Detect which cell encompasses the target text, then output its [X, Y] center coordinate. 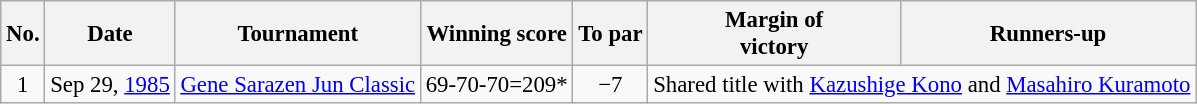
Tournament [298, 34]
To par [610, 34]
Gene Sarazen Jun Classic [298, 85]
1 [23, 85]
Date [110, 34]
Shared title with Kazushige Kono and Masahiro Kuramoto [922, 85]
Runners-up [1048, 34]
−7 [610, 85]
Margin ofvictory [774, 34]
Winning score [496, 34]
Sep 29, 1985 [110, 85]
69-70-70=209* [496, 85]
No. [23, 34]
